Capture the cell that displays the provided text and extract its [X, Y] central coordinate. 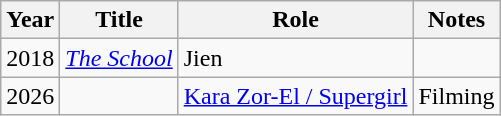
2026 [30, 96]
Filming [456, 96]
Title [119, 20]
Year [30, 20]
Kara Zor-El / Supergirl [296, 96]
Jien [296, 58]
Notes [456, 20]
Role [296, 20]
2018 [30, 58]
The School [119, 58]
